For the text-containing cell, return its midpoint in (x, y) coordinate format. 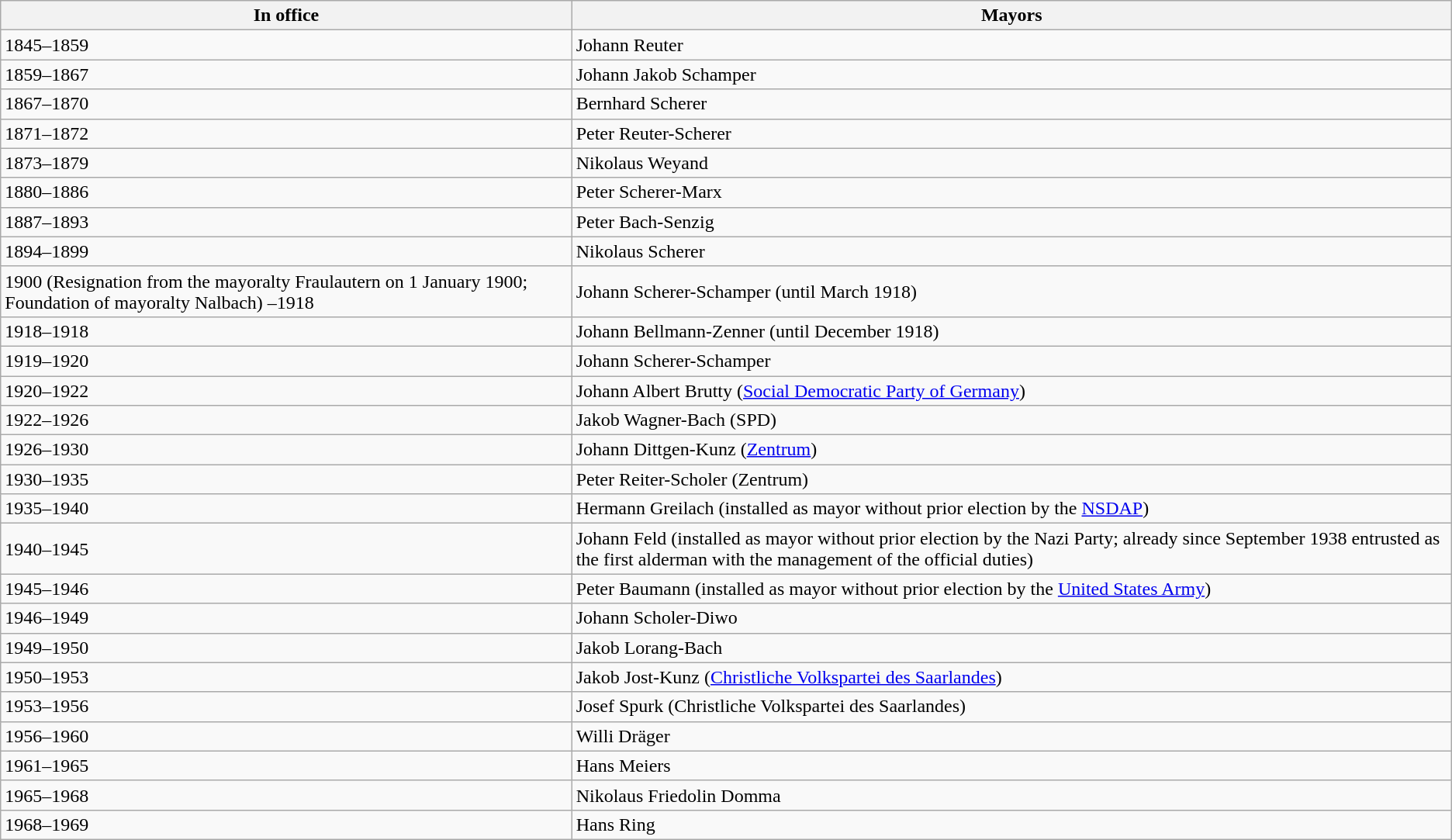
1953–1956 (286, 707)
Nikolaus Weyand (1011, 163)
Josef Spurk (Christliche Volkspartei des Saarlandes) (1011, 707)
Johann Scherer-Schamper (1011, 361)
1894–1899 (286, 251)
Johann Albert Brutty (Social Democratic Party of Germany) (1011, 390)
1871–1872 (286, 133)
Johann Reuter (1011, 45)
1920–1922 (286, 390)
Peter Baumann (installed as mayor without prior election by the United States Army) (1011, 589)
1935–1940 (286, 509)
Nikolaus Friedolin Domma (1011, 795)
1919–1920 (286, 361)
Mayors (1011, 16)
1965–1968 (286, 795)
Bernhard Scherer (1011, 104)
1867–1870 (286, 104)
1918–1918 (286, 331)
1880–1886 (286, 192)
Nikolaus Scherer (1011, 251)
Peter Reiter-Scholer (Zentrum) (1011, 479)
1922–1926 (286, 420)
Jakob Jost-Kunz (Christliche Volkspartei des Saarlandes) (1011, 677)
1968–1969 (286, 824)
Johann Jakob Schamper (1011, 74)
1950–1953 (286, 677)
1949–1950 (286, 648)
Jakob Wagner-Bach (SPD) (1011, 420)
Hans Ring (1011, 824)
Hans Meiers (1011, 766)
Johann Scherer-Schamper (until March 1918) (1011, 292)
Johann Bellmann-Zenner (until December 1918) (1011, 331)
1961–1965 (286, 766)
In office (286, 16)
1956–1960 (286, 736)
Jakob Lorang-Bach (1011, 648)
Peter Bach-Senzig (1011, 222)
Hermann Greilach (installed as mayor without prior election by the NSDAP) (1011, 509)
Johann Scholer-Diwo (1011, 618)
Johann Dittgen-Kunz (Zentrum) (1011, 450)
1946–1949 (286, 618)
1887–1893 (286, 222)
1873–1879 (286, 163)
1930–1935 (286, 479)
1900 (Resignation from the mayoralty Fraulautern on 1 January 1900; Foundation of mayoralty Nalbach) –1918 (286, 292)
Peter Scherer-Marx (1011, 192)
1945–1946 (286, 589)
Willi Dräger (1011, 736)
Peter Reuter-Scherer (1011, 133)
1845–1859 (286, 45)
1940–1945 (286, 549)
1859–1867 (286, 74)
1926–1930 (286, 450)
